Pinpoint the cell where the given text exists, returning its (x, y) midpoint coordinate. 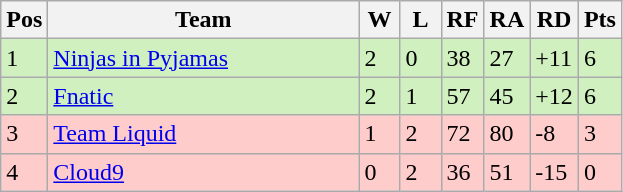
Team Liquid (204, 134)
51 (507, 172)
Cloud9 (204, 172)
4 (24, 172)
RA (507, 20)
Pos (24, 20)
+12 (554, 96)
Team (204, 20)
80 (507, 134)
-15 (554, 172)
57 (462, 96)
Fnatic (204, 96)
W (380, 20)
+11 (554, 58)
-8 (554, 134)
Pts (600, 20)
45 (507, 96)
RF (462, 20)
36 (462, 172)
27 (507, 58)
Ninjas in Pyjamas (204, 58)
38 (462, 58)
72 (462, 134)
L (420, 20)
RD (554, 20)
